Return (X, Y) of the center of cell containing provided text 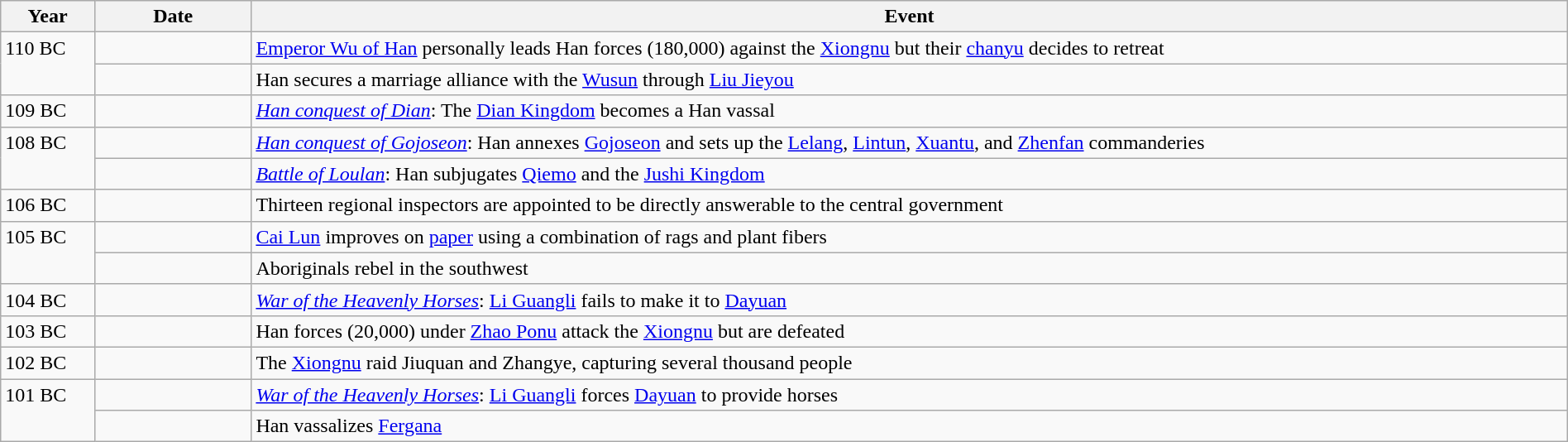
Han secures a marriage alliance with the Wusun through Liu Jieyou (910, 79)
Aboriginals rebel in the southwest (910, 268)
Han forces (20,000) under Zhao Ponu attack the Xiongnu but are defeated (910, 331)
110 BC (48, 64)
103 BC (48, 331)
104 BC (48, 300)
Han conquest of Dian: The Dian Kingdom becomes a Han vassal (910, 111)
The Xiongnu raid Jiuquan and Zhangye, capturing several thousand people (910, 363)
Han conquest of Gojoseon: Han annexes Gojoseon and sets up the Lelang, Lintun, Xuantu, and Zhenfan commanderies (910, 142)
Cai Lun improves on paper using a combination of rags and plant fibers (910, 237)
108 BC (48, 158)
Thirteen regional inspectors are appointed to be directly answerable to the central government (910, 205)
106 BC (48, 205)
Battle of Loulan: Han subjugates Qiemo and the Jushi Kingdom (910, 174)
109 BC (48, 111)
Han vassalizes Fergana (910, 426)
War of the Heavenly Horses: Li Guangli forces Dayuan to provide horses (910, 395)
105 BC (48, 252)
Date (172, 17)
Emperor Wu of Han personally leads Han forces (180,000) against the Xiongnu but their chanyu decides to retreat (910, 48)
Event (910, 17)
Year (48, 17)
102 BC (48, 363)
101 BC (48, 411)
War of the Heavenly Horses: Li Guangli fails to make it to Dayuan (910, 300)
